Return [x, y] of the center of cell containing provided text 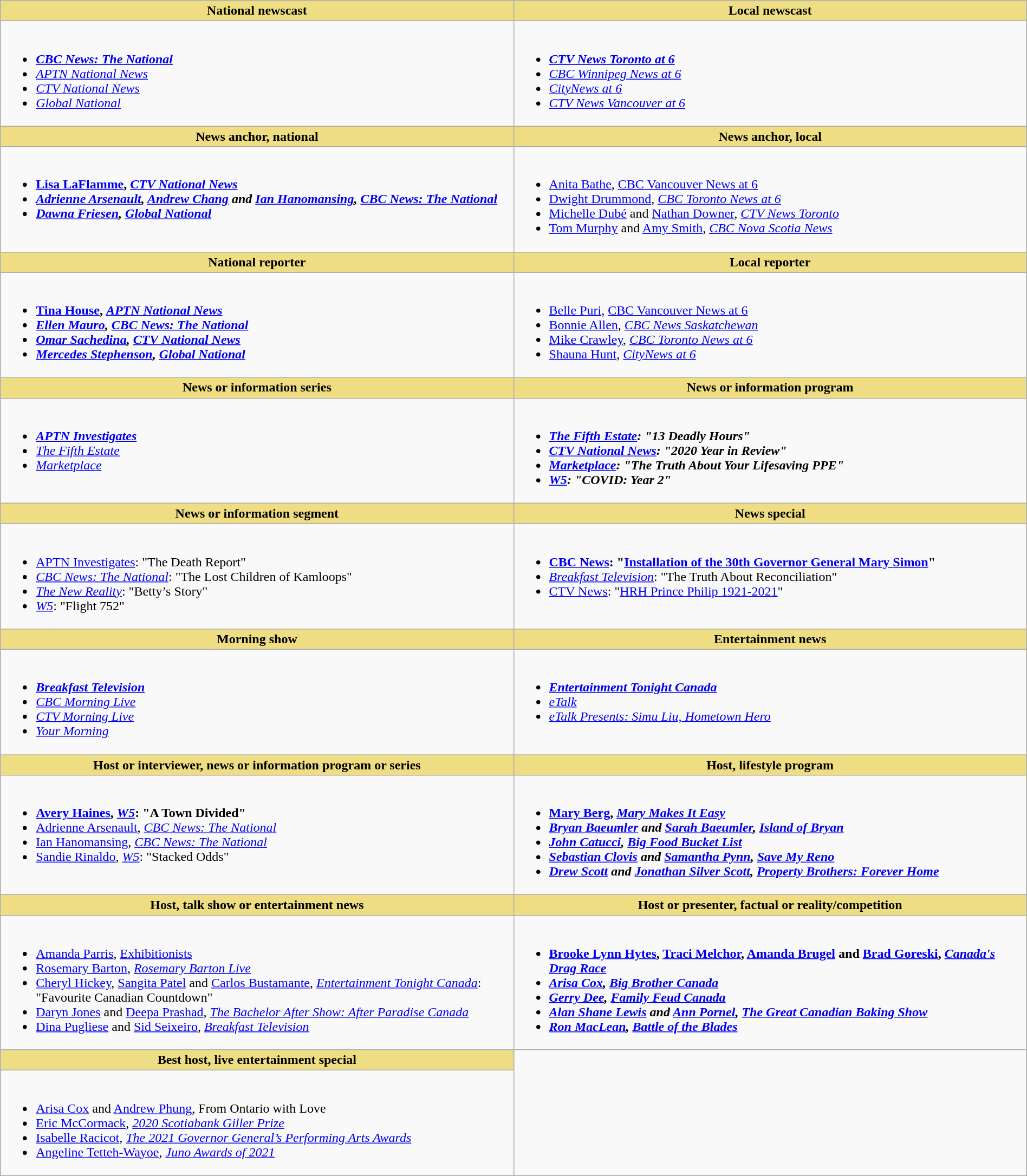
Tina House, APTN National NewsEllen Mauro, CBC News: The NationalOmar Sachedina, CTV National NewsMercedes Stephenson, Global National [257, 325]
APTN InvestigatesThe Fifth EstateMarketplace [257, 450]
Host, talk show or entertainment news [257, 905]
Morning show [257, 639]
Entertainment Tonight CanadaeTalkeTalk Presents: Simu Liu, Hometown Hero [770, 702]
National newscast [257, 11]
Local newscast [770, 11]
Local reporter [770, 262]
News anchor, national [257, 136]
Best host, live entertainment special [257, 1060]
National reporter [257, 262]
Host or presenter, factual or reality/competition [770, 905]
APTN Investigates: "The Death Report"CBC News: The National: "The Lost Children of Kamloops"The New Reality: "Betty’s Story"W5: "Flight 752" [257, 576]
CTV News Toronto at 6CBC Winnipeg News at 6CityNews at 6CTV News Vancouver at 6 [770, 74]
News or information segment [257, 513]
Belle Puri, CBC Vancouver News at 6Bonnie Allen, CBC News SaskatchewanMike Crawley, CBC Toronto News at 6Shauna Hunt, CityNews at 6 [770, 325]
Avery Haines, W5: "A Town Divided"Adrienne Arsenault, CBC News: The NationalIan Hanomansing, CBC News: The NationalSandie Rinaldo, W5: "Stacked Odds" [257, 835]
News special [770, 513]
Host or interviewer, news or information program or series [257, 765]
Breakfast TelevisionCBC Morning LiveCTV Morning LiveYour Morning [257, 702]
Lisa LaFlamme, CTV National NewsAdrienne Arsenault, Andrew Chang and Ian Hanomansing, CBC News: The NationalDawna Friesen, Global National [257, 199]
The Fifth Estate: "13 Deadly Hours"CTV National News: "2020 Year in Review"Marketplace: "The Truth About Your Lifesaving PPE"W5: "COVID: Year 2" [770, 450]
CBC News: The NationalAPTN National NewsCTV National NewsGlobal National [257, 74]
News or information series [257, 388]
Entertainment news [770, 639]
News anchor, local [770, 136]
News or information program [770, 388]
Host, lifestyle program [770, 765]
